Find where the given text appears and provide that cell's center as (x, y) coordinate. 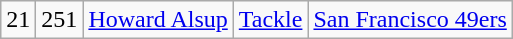
San Francisco 49ers (410, 20)
Tackle (270, 20)
Howard Alsup (158, 20)
21 (18, 20)
251 (60, 20)
